Identify which cell holds the provided text, then report its (X, Y) central coordinate. 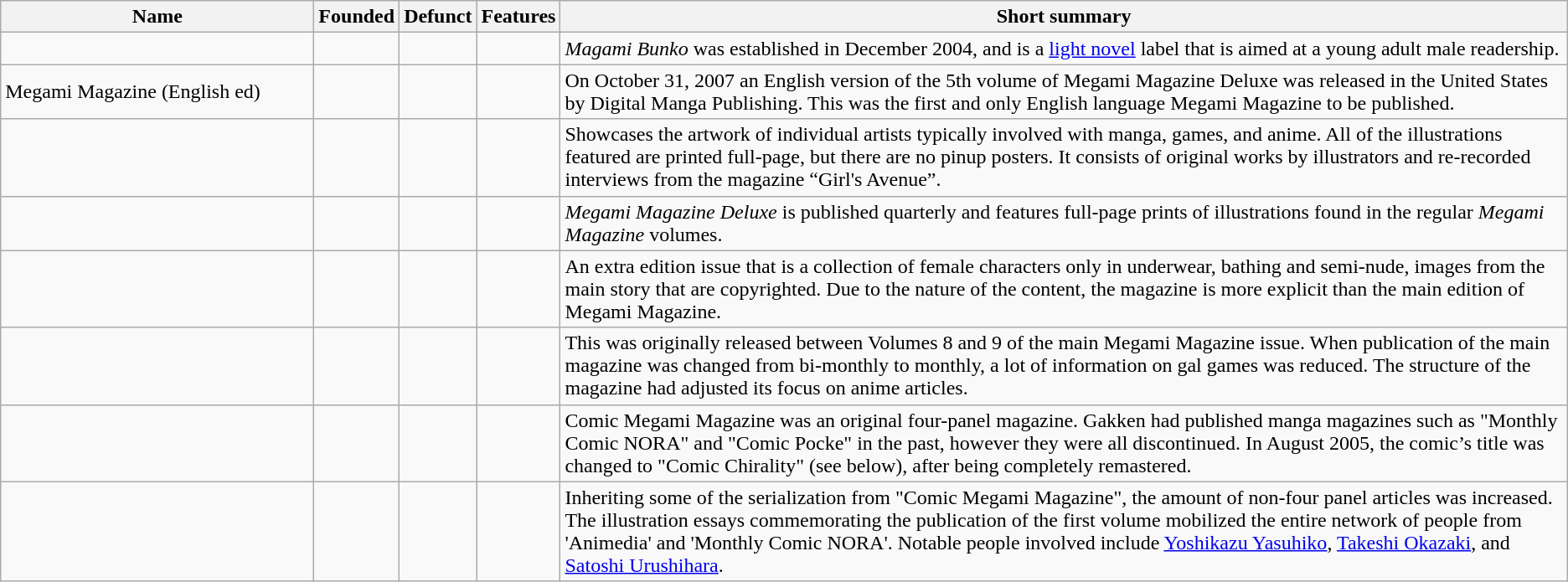
Name (157, 17)
Megami Magazine (English ed) (157, 92)
Megami Magazine Deluxe is published quarterly and features full-page prints of illustrations found in the regular Megami Magazine volumes. (1064, 223)
Founded (357, 17)
Defunct (438, 17)
Magami Bunko was established in December 2004, and is a light novel label that is aimed at a young adult male readership. (1064, 49)
Short summary (1064, 17)
Features (518, 17)
